Return the [x, y] coordinate for the center point of the cell that contains the specified text.  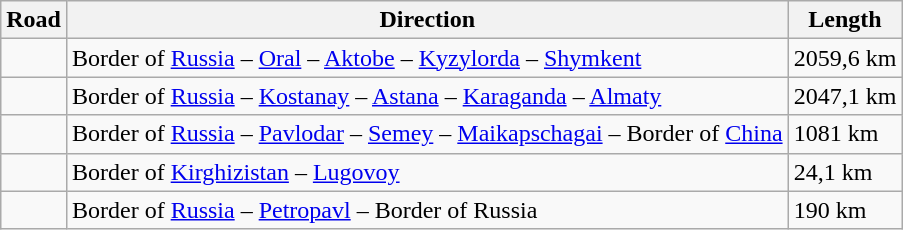
Border of Russia – Pavlodar – Semey – Maikapschagai – Border of China [427, 134]
Border of Russia – Kostanay – Astana – Karaganda – Almaty [427, 96]
190 km [845, 210]
Direction [427, 20]
1081 km [845, 134]
Border of Kirghizistan – Lugovoy [427, 172]
Border of Russia – Petropavl – Border of Russia [427, 210]
Road [34, 20]
Length [845, 20]
Border of Russia – Oral – Aktobe – Kyzylorda – Shymkent [427, 58]
2047,1 km [845, 96]
2059,6 km [845, 58]
24,1 km [845, 172]
